Extract the [X, Y] coordinate from the center of the cell holding the provided text.  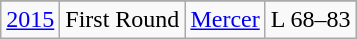
L 68–83 [310, 20]
2015 [30, 20]
First Round [122, 20]
Mercer [225, 20]
